Find where the given text appears and provide that cell's center as [X, Y] coordinate. 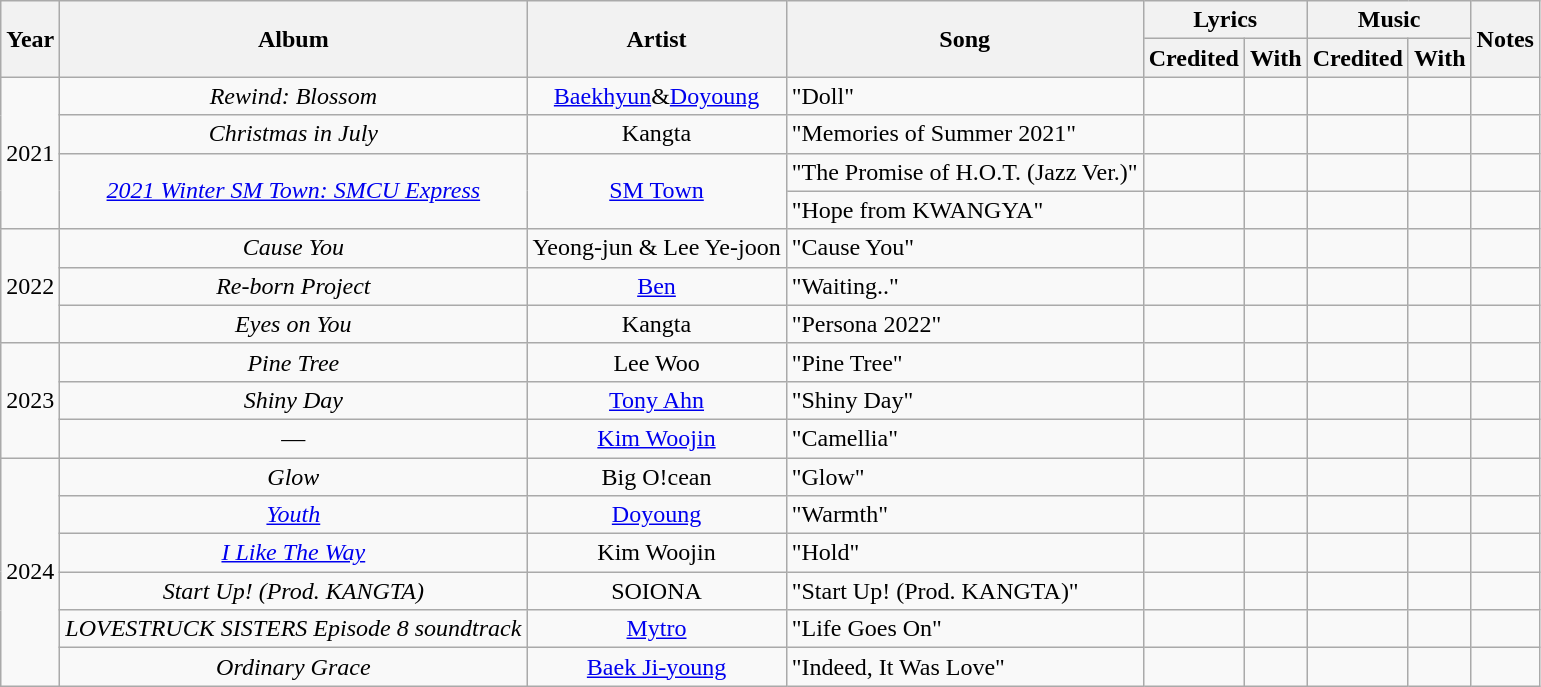
Tony Ahn [656, 400]
Pine Tree [294, 362]
Youth [294, 515]
"Pine Tree" [964, 362]
"The Promise of H.O.T. (Jazz Ver.)" [964, 172]
Song [964, 39]
2023 [30, 400]
"Shiny Day" [964, 400]
Lee Woo [656, 362]
SOIONA [656, 591]
"Indeed, It Was Love" [964, 667]
"Life Goes On" [964, 629]
2021 Winter SM Town: SMCU Express [294, 191]
Lyrics [1225, 20]
"Persona 2022" [964, 324]
— [294, 438]
"Camellia" [964, 438]
Music [1389, 20]
Rewind: Blossom [294, 96]
Yeong-jun & Lee Ye-joon [656, 248]
Doyoung [656, 515]
Ordinary Grace [294, 667]
2024 [30, 572]
Baek Ji-young [656, 667]
"Warmth" [964, 515]
"Memories of Summer 2021" [964, 134]
Glow [294, 477]
Year [30, 39]
Big O!cean [656, 477]
Shiny Day [294, 400]
Eyes on You [294, 324]
"Hope from KWANGYA" [964, 210]
Start Up! (Prod. KANGTA) [294, 591]
SM Town [656, 191]
2022 [30, 286]
"Glow" [964, 477]
2021 [30, 153]
Ben [656, 286]
Re-born Project [294, 286]
Christmas in July [294, 134]
"Start Up! (Prod. KANGTA)" [964, 591]
"Waiting.." [964, 286]
"Doll" [964, 96]
Cause You [294, 248]
"Hold" [964, 553]
Artist [656, 39]
Baekhyun&Doyoung [656, 96]
Album [294, 39]
I Like The Way [294, 553]
"Cause You" [964, 248]
Notes [1505, 39]
LOVESTRUCK SISTERS Episode 8 soundtrack [294, 629]
Mytro [656, 629]
